Capture the cell that displays the provided text and extract its [x, y] central coordinate. 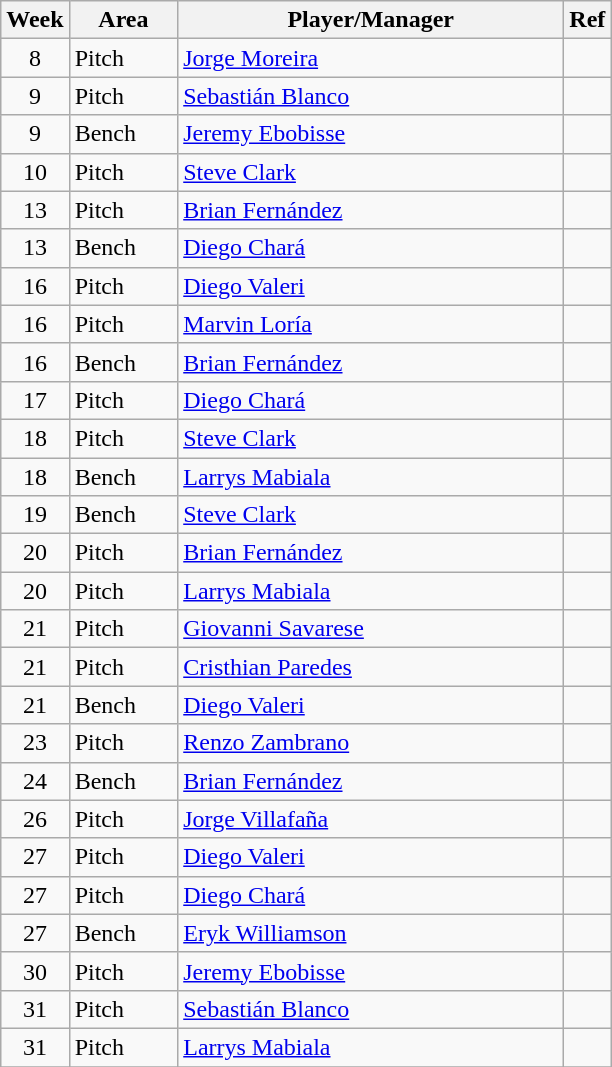
10 [35, 172]
Cristhian Paredes [371, 667]
17 [35, 400]
Area [124, 20]
19 [35, 515]
24 [35, 781]
Jorge Moreira [371, 58]
26 [35, 819]
Jorge Villafaña [371, 819]
8 [35, 58]
Renzo Zambrano [371, 743]
Marvin Loría [371, 324]
Eryk Williamson [371, 933]
Week [35, 20]
30 [35, 971]
Ref [588, 20]
Giovanni Savarese [371, 629]
23 [35, 743]
Player/Manager [371, 20]
